Provide the [x, y] coordinate of the cell's center where the given text is located.  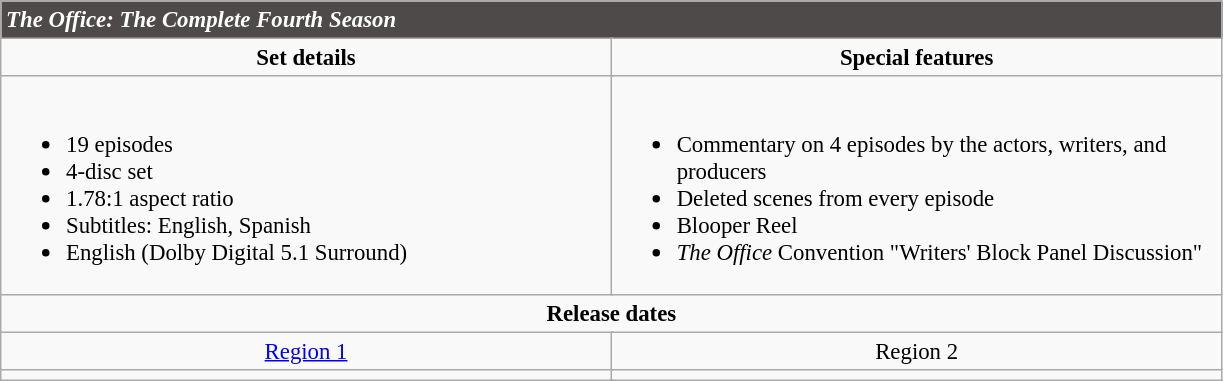
Set details [306, 58]
The Office: The Complete Fourth Season [612, 20]
19 episodes4-disc set1.78:1 aspect ratioSubtitles: English, SpanishEnglish (Dolby Digital 5.1 Surround) [306, 185]
Region 1 [306, 351]
Region 2 [916, 351]
Release dates [612, 313]
Special features [916, 58]
